Return (X, Y) of the center of cell containing provided text 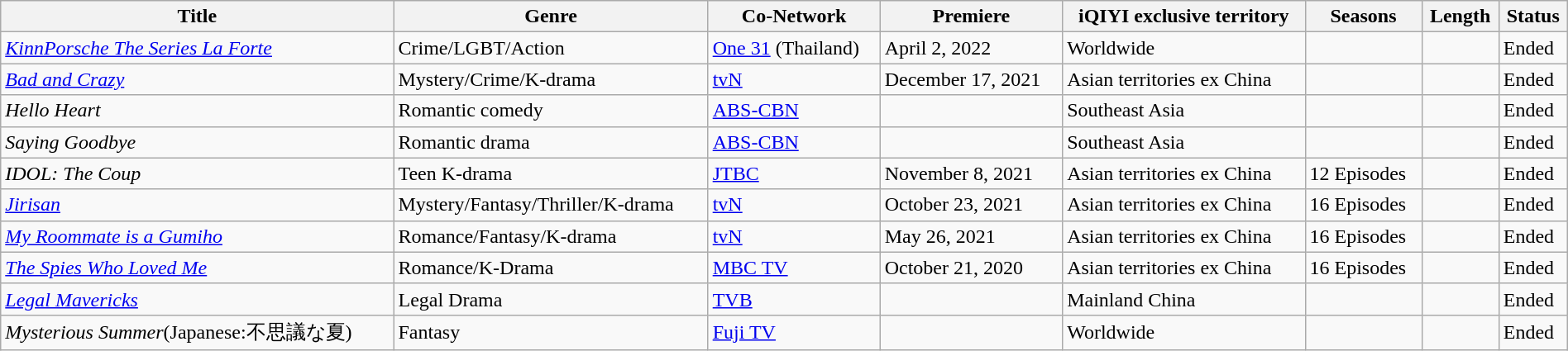
Hello Heart (197, 111)
December 17, 2021 (971, 79)
Romantic drama (551, 142)
Legal Mavericks (197, 299)
Co-Network (794, 17)
MBC TV (794, 268)
Romantic comedy (551, 111)
Mysterious Summer(Japanese:不思議な夏) (197, 332)
Crime/LGBT/Action (551, 48)
April 2, 2022 (971, 48)
October 23, 2021 (971, 205)
TVB (794, 299)
October 21, 2020 (971, 268)
Seasons (1363, 17)
Teen K-drama (551, 173)
12 Episodes (1363, 173)
Romance/Fantasy/K-drama (551, 236)
Legal Drama (551, 299)
Genre (551, 17)
May 26, 2021 (971, 236)
One 31 (Thailand) (794, 48)
Status (1533, 17)
Fantasy (551, 332)
Mainland China (1184, 299)
Saying Goodbye (197, 142)
IDOL: The Coup (197, 173)
Title (197, 17)
Bad and Crazy (197, 79)
Romance/K-Drama (551, 268)
Mystery/Fantasy/Thriller/K-drama (551, 205)
The Spies Who Loved Me (197, 268)
Mystery/Crime/K-drama (551, 79)
KinnPorsche The Series La Forte (197, 48)
Fuji TV (794, 332)
My Roommate is a Gumiho (197, 236)
Jirisan (197, 205)
iQIYI exclusive territory (1184, 17)
Length (1460, 17)
Premiere (971, 17)
JTBC (794, 173)
November 8, 2021 (971, 173)
